Scan for the cell matching the given text and deliver its (x, y) coordinate at center. 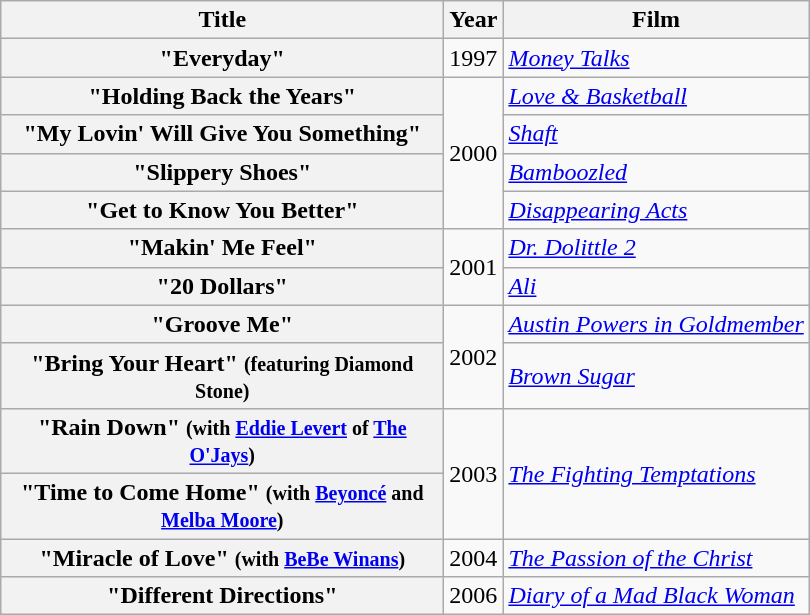
Title (222, 20)
1997 (474, 58)
2000 (474, 153)
"Slippery Shoes" (222, 172)
Shaft (656, 134)
2004 (474, 557)
Ali (656, 286)
"Bring Your Heart" (featuring Diamond Stone) (222, 376)
Austin Powers in Goldmember (656, 324)
"Get to Know You Better" (222, 210)
2002 (474, 356)
"Groove Me" (222, 324)
2003 (474, 473)
2006 (474, 596)
"My Lovin' Will Give You Something" (222, 134)
"Different Directions" (222, 596)
Disappearing Acts (656, 210)
Love & Basketball (656, 96)
"Time to Come Home" (with Beyoncé and Melba Moore) (222, 506)
Diary of a Mad Black Woman (656, 596)
Bamboozled (656, 172)
"Makin' Me Feel" (222, 248)
"Rain Down" (with Eddie Levert of The O'Jays) (222, 440)
"20 Dollars" (222, 286)
Brown Sugar (656, 376)
"Holding Back the Years" (222, 96)
The Fighting Temptations (656, 473)
2001 (474, 267)
"Everyday" (222, 58)
The Passion of the Christ (656, 557)
"Miracle of Love" (with BeBe Winans) (222, 557)
Film (656, 20)
Year (474, 20)
Money Talks (656, 58)
Dr. Dolittle 2 (656, 248)
